For the text-containing cell, return its midpoint in [X, Y] coordinate format. 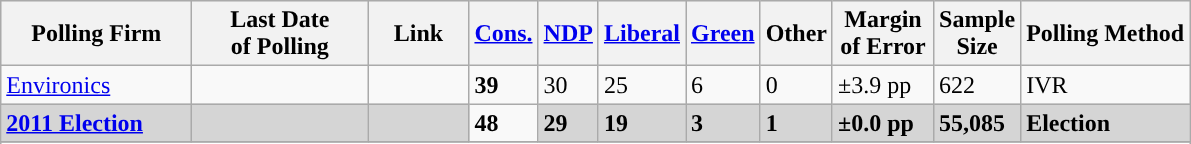
25 [642, 85]
±0.0 pp [882, 123]
30 [568, 85]
Other [796, 34]
48 [504, 123]
Cons. [504, 34]
Polling Method [1106, 34]
Polling Firm [96, 34]
Marginof Error [882, 34]
55,085 [978, 123]
1 [796, 123]
Environics [96, 85]
Election [1106, 123]
Last Dateof Polling [280, 34]
6 [724, 85]
2011 Election [96, 123]
19 [642, 123]
29 [568, 123]
Liberal [642, 34]
IVR [1106, 85]
NDP [568, 34]
3 [724, 123]
±3.9 pp [882, 85]
39 [504, 85]
622 [978, 85]
0 [796, 85]
SampleSize [978, 34]
Green [724, 34]
Link [418, 34]
